For the text-containing cell, return its midpoint in [x, y] coordinate format. 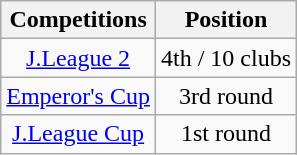
Emperor's Cup [78, 96]
3rd round [226, 96]
Position [226, 20]
1st round [226, 134]
Competitions [78, 20]
J.League Cup [78, 134]
J.League 2 [78, 58]
4th / 10 clubs [226, 58]
